For the text-containing cell, return its midpoint in (x, y) coordinate format. 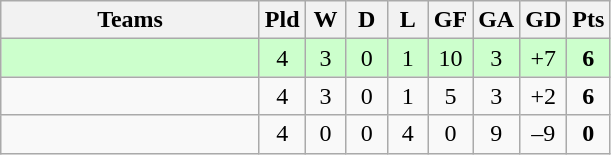
D (366, 20)
W (326, 20)
GA (496, 20)
L (408, 20)
+2 (544, 96)
GF (450, 20)
–9 (544, 134)
+7 (544, 58)
Pld (282, 20)
5 (450, 96)
GD (544, 20)
9 (496, 134)
Pts (588, 20)
10 (450, 58)
Teams (130, 20)
